Return the (X, Y) coordinate for the center point of the cell that contains the specified text.  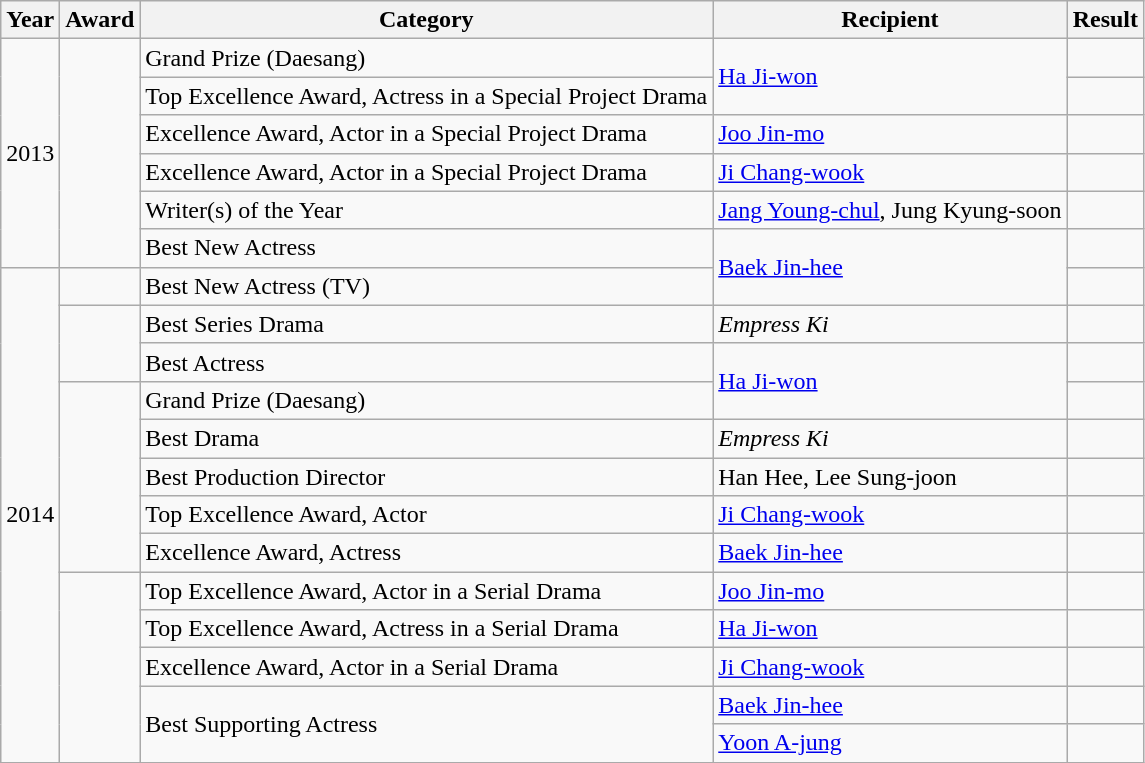
Recipient (890, 20)
Best Drama (426, 438)
Top Excellence Award, Actor in a Serial Drama (426, 591)
Jang Young-chul, Jung Kyung-soon (890, 210)
Best New Actress (426, 248)
Category (426, 20)
Best Supporting Actress (426, 724)
Excellence Award, Actor in a Serial Drama (426, 667)
Award (100, 20)
Top Excellence Award, Actress in a Special Project Drama (426, 96)
Best Actress (426, 362)
2014 (30, 514)
Best Series Drama (426, 324)
Best New Actress (TV) (426, 286)
Top Excellence Award, Actor (426, 515)
Yoon A-jung (890, 743)
Result (1105, 20)
Writer(s) of the Year (426, 210)
Excellence Award, Actress (426, 553)
Best Production Director (426, 477)
2013 (30, 153)
Han Hee, Lee Sung-joon (890, 477)
Top Excellence Award, Actress in a Serial Drama (426, 629)
Year (30, 20)
